Scan for the cell matching the given text and deliver its (x, y) coordinate at center. 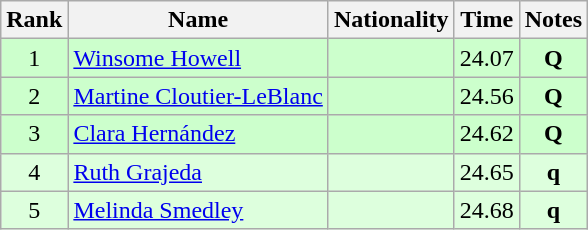
Martine Cloutier-LeBlanc (198, 96)
Clara Hernández (198, 134)
3 (34, 134)
24.07 (486, 58)
24.68 (486, 210)
4 (34, 172)
Nationality (391, 20)
Time (486, 20)
1 (34, 58)
Notes (553, 20)
2 (34, 96)
Melinda Smedley (198, 210)
Rank (34, 20)
24.56 (486, 96)
Name (198, 20)
Ruth Grajeda (198, 172)
24.62 (486, 134)
5 (34, 210)
Winsome Howell (198, 58)
24.65 (486, 172)
